From the cell containing the given text, extract its center point as (x, y) coordinate. 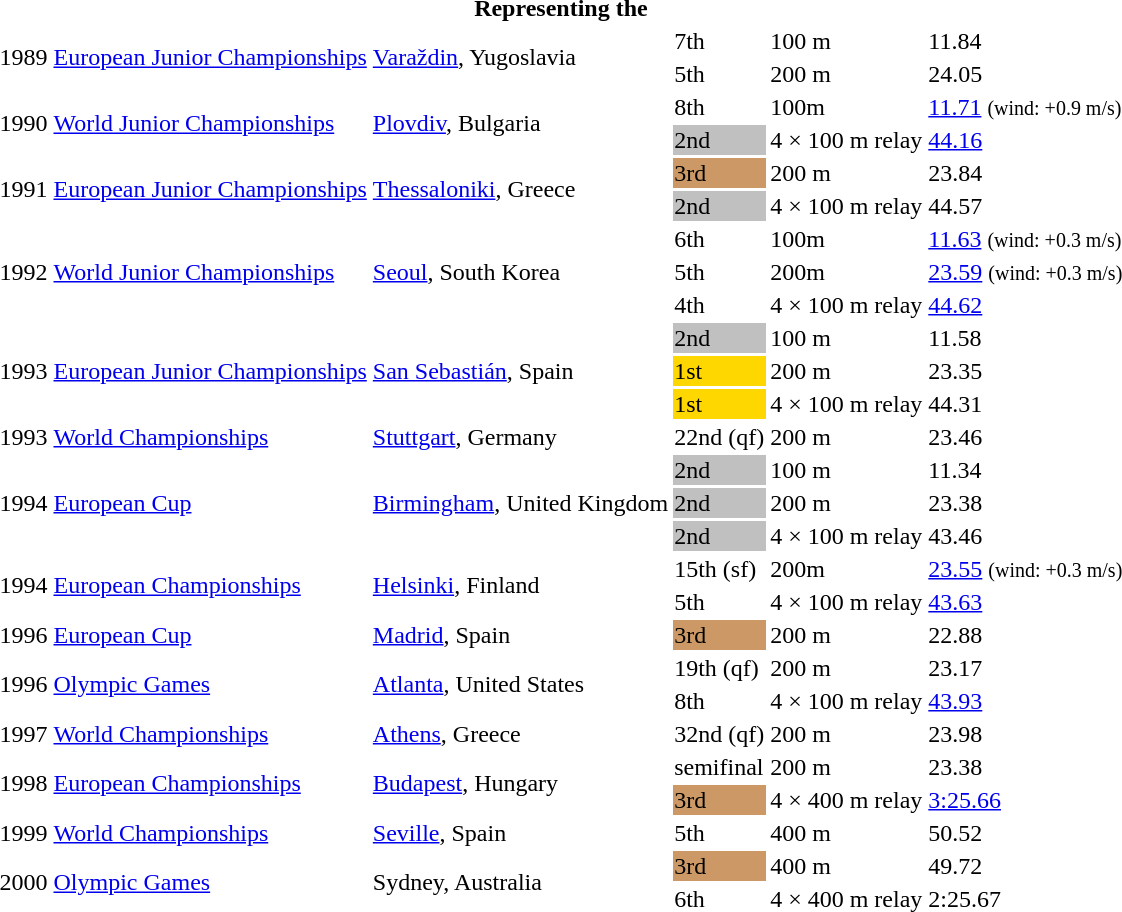
San Sebastián, Spain (520, 371)
6th (720, 239)
Budapest, Hungary (520, 784)
Atlanta, United States (520, 684)
7th (720, 41)
Varaždin, Yugoslavia (520, 58)
22nd (qf) (720, 437)
Madrid, Spain (520, 635)
4 × 400 m relay (846, 800)
19th (qf) (720, 668)
Stuttgart, Germany (520, 437)
Helsinki, Finland (520, 586)
Olympic Games (210, 684)
Birmingham, United Kingdom (520, 503)
Seville, Spain (520, 833)
15th (sf) (720, 569)
4th (720, 305)
Seoul, South Korea (520, 272)
semifinal (720, 767)
Thessaloniki, Greece (520, 190)
Athens, Greece (520, 734)
Plovdiv, Bulgaria (520, 124)
32nd (qf) (720, 734)
